For the text-containing cell, return its midpoint in (x, y) coordinate format. 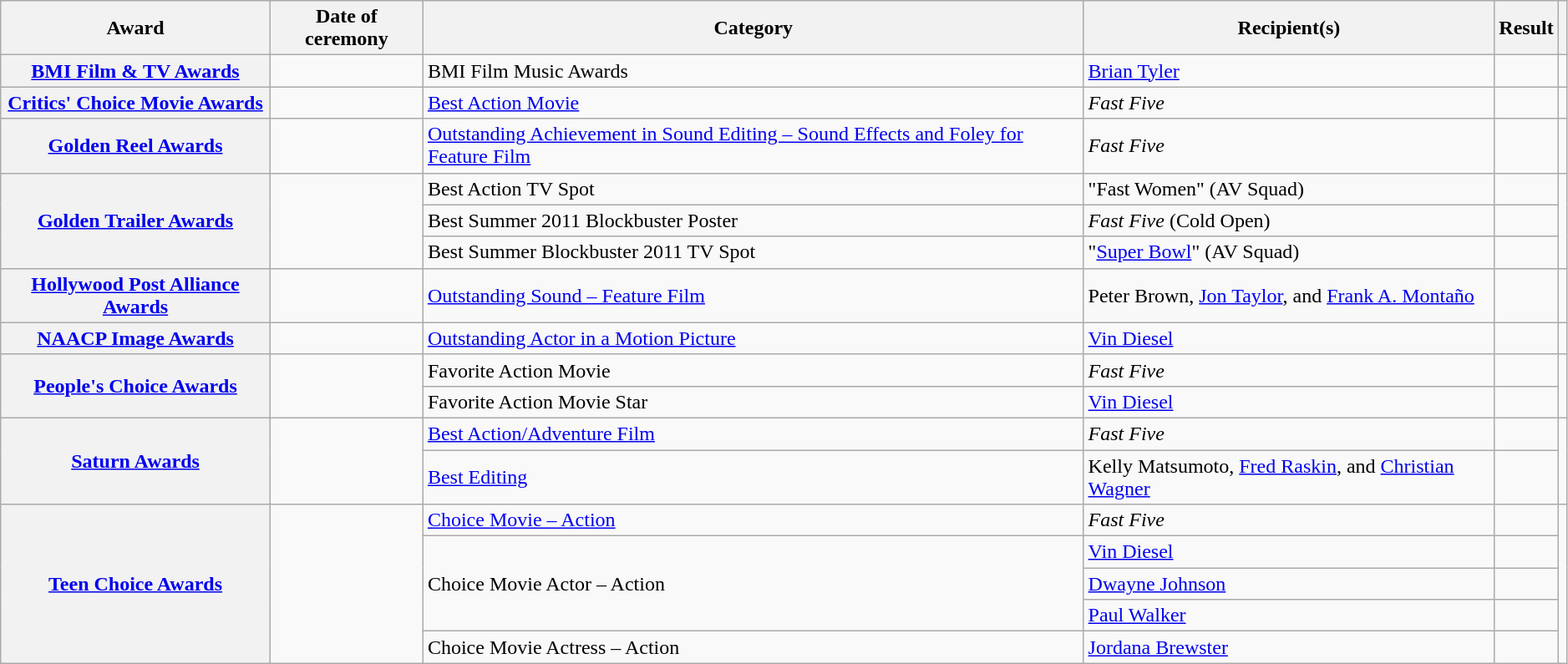
Saturn Awards (135, 461)
Paul Walker (1289, 616)
Date of ceremony (346, 28)
Favorite Action Movie Star (754, 402)
Peter Brown, Jon Taylor, and Frank A. Montaño (1289, 296)
Best Summer 2011 Blockbuster Poster (754, 220)
Choice Movie Actress – Action (754, 647)
Best Editing (754, 476)
Best Action Movie (754, 103)
Best Summer Blockbuster 2011 TV Spot (754, 252)
Result (1526, 28)
Award (135, 28)
Hollywood Post Alliance Awards (135, 296)
Outstanding Sound – Feature Film (754, 296)
Recipient(s) (1289, 28)
Choice Movie – Action (754, 520)
Teen Choice Awards (135, 584)
Outstanding Achievement in Sound Editing – Sound Effects and Foley for Feature Film (754, 145)
BMI Film & TV Awards (135, 71)
Fast Five (Cold Open) (1289, 220)
"Fast Women" (AV Squad) (1289, 189)
Best Action/Adventure Film (754, 433)
People's Choice Awards (135, 386)
NAACP Image Awards (135, 338)
Critics' Choice Movie Awards (135, 103)
Brian Tyler (1289, 71)
Outstanding Actor in a Motion Picture (754, 338)
BMI Film Music Awards (754, 71)
"Super Bowl" (AV Squad) (1289, 252)
Jordana Brewster (1289, 647)
Golden Trailer Awards (135, 220)
Category (754, 28)
Golden Reel Awards (135, 145)
Favorite Action Movie (754, 370)
Dwayne Johnson (1289, 584)
Kelly Matsumoto, Fred Raskin, and Christian Wagner (1289, 476)
Choice Movie Actor – Action (754, 584)
Best Action TV Spot (754, 189)
